Pinpoint the cell where the given text exists, returning its [X, Y] midpoint coordinate. 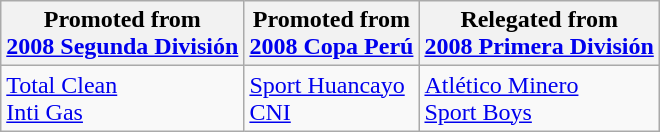
Sport Huancayo CNI [332, 98]
Atlético Minero Sport Boys [539, 98]
Total Clean Inti Gas [122, 98]
Relegated from2008 Primera División [539, 34]
Promoted from2008 Segunda División [122, 34]
Promoted from2008 Copa Perú [332, 34]
